Capture the cell that displays the provided text and extract its [X, Y] central coordinate. 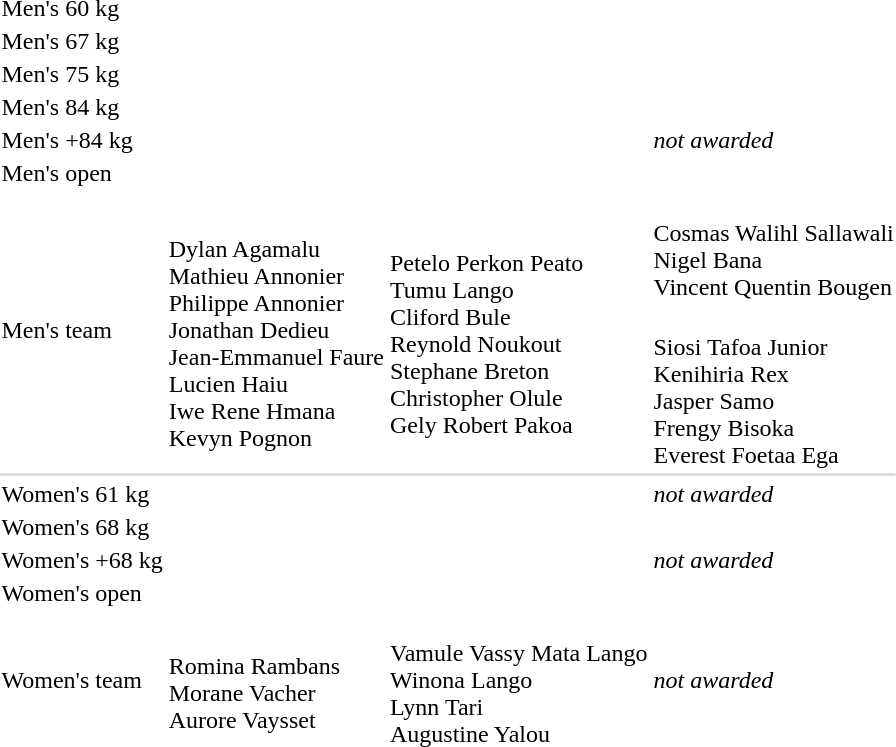
Dylan Agamalu Mathieu Annonier Philippe Annonier Jonathan Dedieu Jean-Emmanuel Faure Lucien Haiu Iwe Rene Hmana Kevyn Pognon [276, 330]
Siosi Tafoa JuniorKenihiria Rex Jasper Samo Frengy Bisoka Everest Foetaa Ega [774, 388]
Men's +84 kg [82, 140]
Cosmas Walihl Sallawali Nigel Bana Vincent Quentin Bougen [774, 246]
Men's 75 kg [82, 74]
Men's open [82, 173]
Women's 68 kg [82, 527]
Men's team [82, 330]
Petelo Perkon Peato Tumu Lango Cliford Bule Reynold Noukout Stephane Breton Christopher Olule Gely Robert Pakoa [518, 330]
Men's 67 kg [82, 41]
Women's open [82, 593]
Women's +68 kg [82, 560]
Women's 61 kg [82, 494]
Men's 84 kg [82, 107]
